Output the [x, y] coordinate of the center of the cell containing the given text.  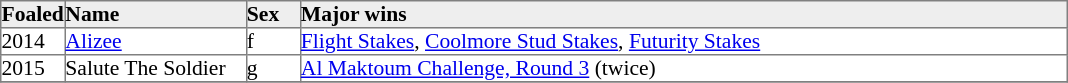
Flight Stakes, Coolmore Stud Stakes, Futurity Stakes [683, 42]
Foaled [33, 14]
g [273, 68]
2015 [33, 68]
Major wins [683, 14]
Sex [273, 14]
Al Maktoum Challenge, Round 3 (twice) [683, 68]
f [273, 42]
2014 [33, 42]
Name [156, 14]
Alizee [156, 42]
Salute The Soldier [156, 68]
